Identify which cell holds the provided text, then report its [X, Y] central coordinate. 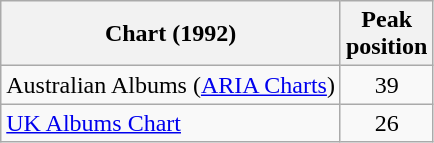
Chart (1992) [171, 34]
26 [386, 123]
Peakposition [386, 34]
39 [386, 85]
UK Albums Chart [171, 123]
Australian Albums (ARIA Charts) [171, 85]
